Identify which cell holds the provided text, then report its (X, Y) central coordinate. 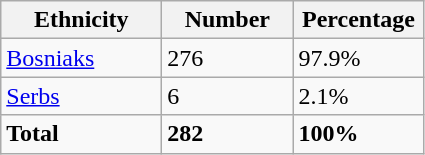
2.1% (358, 96)
Number (228, 20)
97.9% (358, 58)
282 (228, 134)
276 (228, 58)
Bosniaks (82, 58)
100% (358, 134)
6 (228, 96)
Ethnicity (82, 20)
Serbs (82, 96)
Total (82, 134)
Percentage (358, 20)
